Return the [X, Y] coordinate for the center point of the cell that contains the specified text.  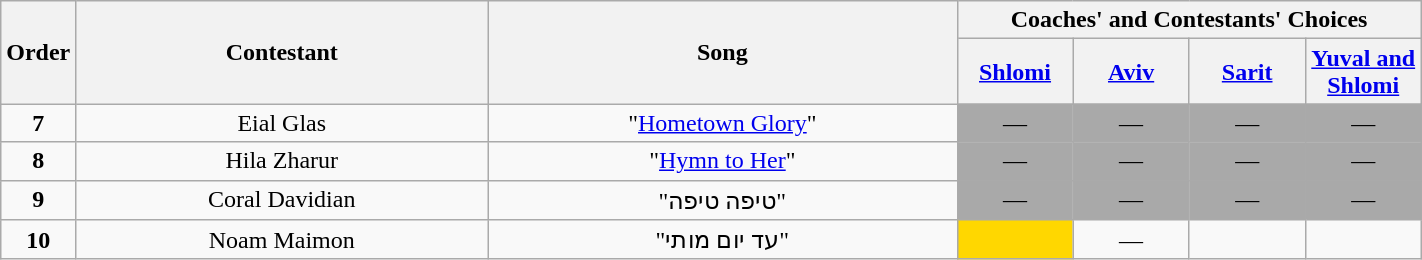
Hila Zharur [282, 161]
Aviv [1131, 72]
Order [38, 52]
"Hometown Glory" [722, 123]
Shlomi [1015, 72]
8 [38, 161]
Coaches' and Contestants' Choices [1189, 20]
"טיפה טיפה" [722, 200]
Eial Glas [282, 123]
Coral Davidian [282, 200]
"Hymn to Her" [722, 161]
"עד יום מותי" [722, 240]
Song [722, 52]
Sarit [1247, 72]
9 [38, 200]
Contestant [282, 52]
7 [38, 123]
Yuval and Shlomi [1363, 72]
Noam Maimon [282, 240]
10 [38, 240]
